Search for the cell housing the specified text and yield its [x, y] center coordinate. 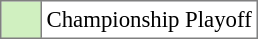
Championship Playoff [149, 20]
